Detect which cell encompasses the target text, then output its (X, Y) center coordinate. 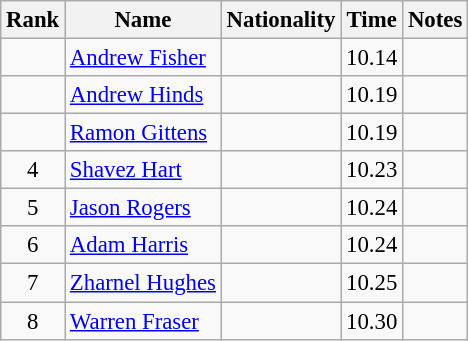
Ramon Gittens (144, 133)
Andrew Hinds (144, 95)
Nationality (280, 20)
10.23 (372, 170)
Name (144, 20)
8 (33, 321)
Warren Fraser (144, 321)
Andrew Fisher (144, 58)
Rank (33, 20)
Adam Harris (144, 245)
7 (33, 283)
Time (372, 20)
4 (33, 170)
6 (33, 245)
10.30 (372, 321)
Jason Rogers (144, 208)
5 (33, 208)
10.25 (372, 283)
Zharnel Hughes (144, 283)
Notes (436, 20)
10.14 (372, 58)
Shavez Hart (144, 170)
